Extract the [x, y] coordinate from the center of the cell holding the provided text.  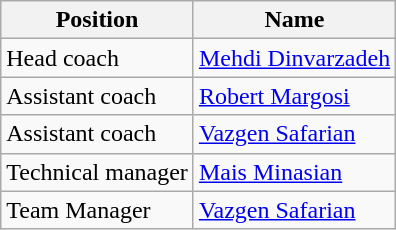
Team Manager [98, 210]
Name [294, 20]
Mehdi Dinvarzadeh [294, 58]
Position [98, 20]
Mais Minasian [294, 172]
Technical manager [98, 172]
Head coach [98, 58]
Robert Margosi [294, 96]
